From the cell containing the given text, extract its center point as (x, y) coordinate. 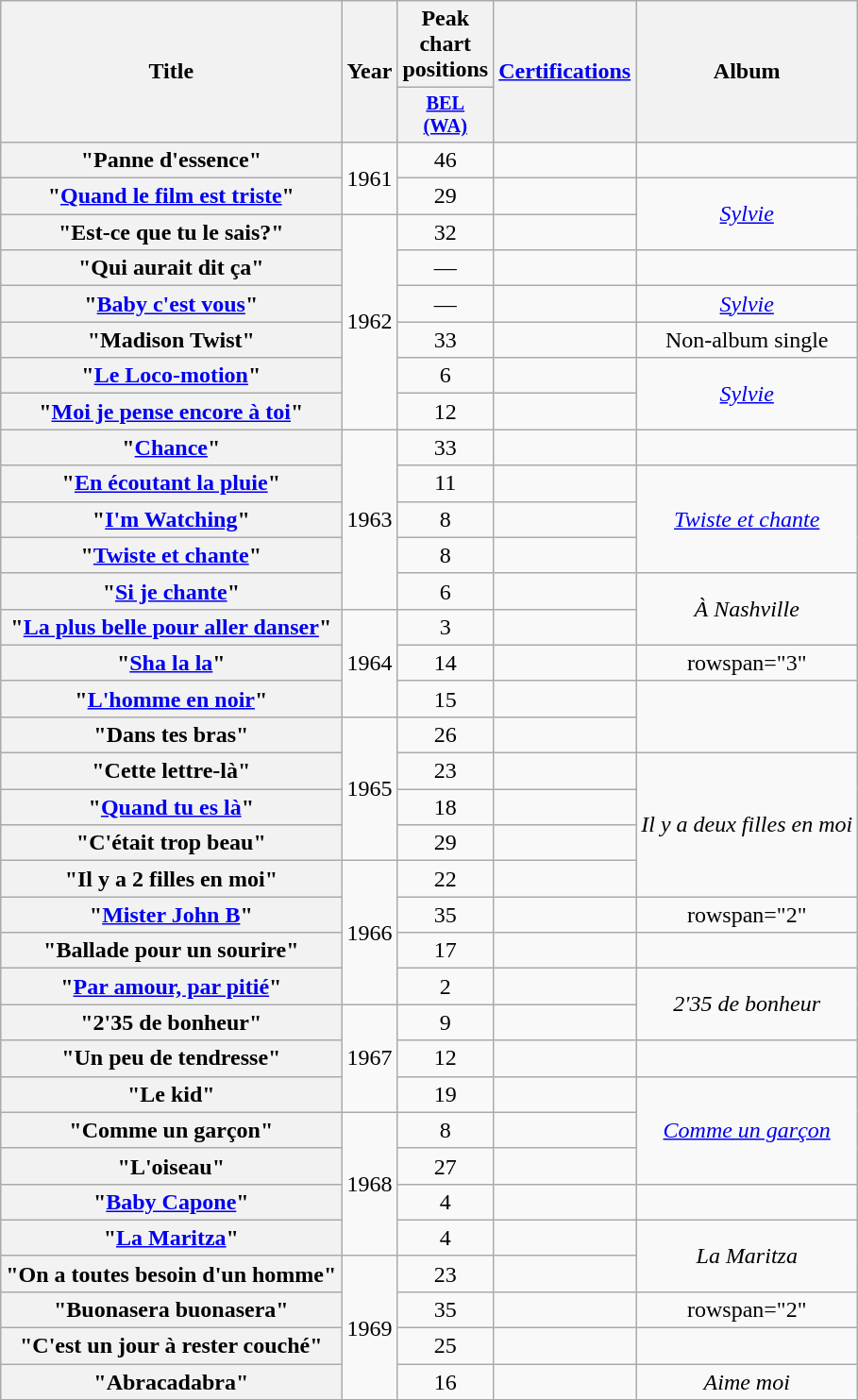
"Un peu de tendresse" (172, 1058)
"Quand le film est triste" (172, 196)
1963 (370, 519)
Year (370, 72)
32 (446, 232)
"2'35 de bonheur" (172, 1022)
16 (446, 1382)
18 (446, 807)
"Cette lettre-là" (172, 771)
22 (446, 879)
"Panne d'essence" (172, 160)
1961 (370, 177)
"L'homme en noir" (172, 699)
À Nashville (748, 609)
27 (446, 1166)
"I'm Watching" (172, 519)
"Mister John B" (172, 915)
2 (446, 987)
Twiste et chante (748, 519)
"Ballade pour un sourire" (172, 951)
"La Maritza" (172, 1238)
1962 (370, 322)
La Maritza (748, 1256)
9 (446, 1022)
15 (446, 699)
Peak chart positions (446, 44)
1965 (370, 788)
Certifications (564, 72)
25 (446, 1346)
Title (172, 72)
"C'était trop beau" (172, 843)
19 (446, 1094)
2'35 de bonheur (748, 1004)
1969 (370, 1327)
26 (446, 734)
"C'est un jour à rester couché" (172, 1346)
rowspan="3" (748, 663)
"La plus belle pour aller danser" (172, 627)
"Le Loco-motion" (172, 376)
"Baby Capone" (172, 1202)
"Sha la la" (172, 663)
"Buonasera buonasera" (172, 1309)
"Moi je pense encore à toi" (172, 412)
"Par amour, par pitié" (172, 987)
17 (446, 951)
"Qui aurait dit ça" (172, 268)
"Est-ce que tu le sais?" (172, 232)
1967 (370, 1058)
"Comme un garçon" (172, 1130)
"On a toutes besoin d'un homme" (172, 1273)
Non-album single (748, 340)
"Dans tes bras" (172, 734)
1964 (370, 663)
"Quand tu es là" (172, 807)
"Twiste et chante" (172, 555)
1968 (370, 1184)
"En écoutant la pluie" (172, 483)
14 (446, 663)
11 (446, 483)
1966 (370, 933)
"L'oiseau" (172, 1166)
BEL(WA) (446, 115)
Comme un garçon (748, 1130)
Il y a deux filles en moi (748, 825)
"Baby c'est vous" (172, 304)
46 (446, 160)
"Le kid" (172, 1094)
"Chance" (172, 447)
"Abracadabra" (172, 1382)
"Il y a 2 filles en moi" (172, 879)
Aime moi (748, 1382)
"Si je chante" (172, 591)
3 (446, 627)
"Madison Twist" (172, 340)
Album (748, 72)
